Search for the cell housing the specified text and yield its [X, Y] center coordinate. 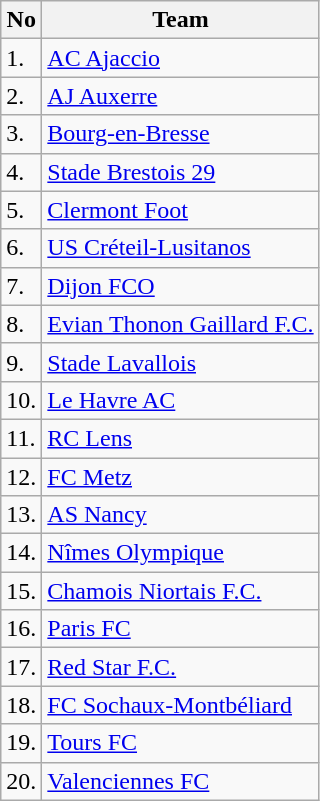
4. [22, 172]
18. [22, 705]
15. [22, 591]
19. [22, 743]
11. [22, 438]
Red Star F.C. [180, 667]
7. [22, 286]
12. [22, 477]
16. [22, 629]
Nîmes Olympique [180, 553]
5. [22, 210]
AS Nancy [180, 515]
FC Metz [180, 477]
3. [22, 134]
10. [22, 400]
6. [22, 248]
2. [22, 96]
No [22, 20]
Valenciennes FC [180, 781]
8. [22, 324]
Chamois Niortais F.C. [180, 591]
RC Lens [180, 438]
Paris FC [180, 629]
1. [22, 58]
Stade Brestois 29 [180, 172]
Tours FC [180, 743]
Clermont Foot [180, 210]
AJ Auxerre [180, 96]
13. [22, 515]
Team [180, 20]
US Créteil-Lusitanos [180, 248]
Le Havre AC [180, 400]
20. [22, 781]
AC Ajaccio [180, 58]
14. [22, 553]
FC Sochaux-Montbéliard [180, 705]
Dijon FCO [180, 286]
Bourg-en-Bresse [180, 134]
Evian Thonon Gaillard F.C. [180, 324]
17. [22, 667]
9. [22, 362]
Stade Lavallois [180, 362]
